Find where the given text appears and provide that cell's center as [x, y] coordinate. 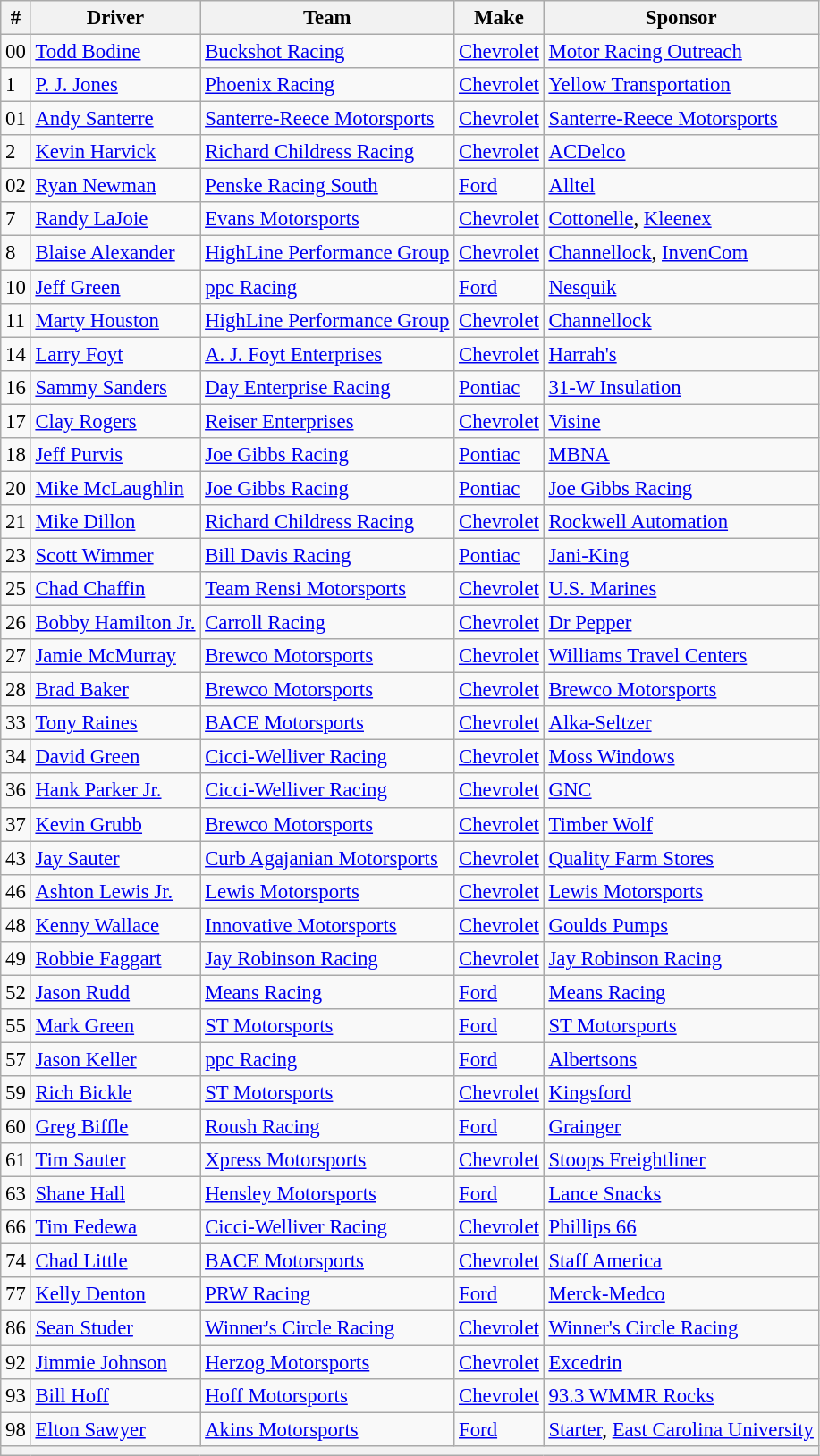
Xpress Motorsports [327, 1160]
18 [16, 455]
Sponsor [681, 18]
25 [16, 589]
Albertsons [681, 1059]
Marty Houston [115, 320]
Hoff Motorsports [327, 1395]
Make [499, 18]
34 [16, 757]
Ryan Newman [115, 186]
Kingsford [681, 1093]
Team Rensi Motorsports [327, 589]
43 [16, 858]
Herzog Motorsports [327, 1362]
Rockwell Automation [681, 522]
Todd Bodine [115, 52]
63 [16, 1194]
Harrah's [681, 354]
10 [16, 287]
59 [16, 1093]
Dr Pepper [681, 623]
11 [16, 320]
Larry Foyt [115, 354]
36 [16, 791]
66 [16, 1227]
00 [16, 52]
27 [16, 656]
Tim Sauter [115, 1160]
Mike McLaughlin [115, 488]
Jimmie Johnson [115, 1362]
Buckshot Racing [327, 52]
21 [16, 522]
Visine [681, 421]
MBNA [681, 455]
Penske Racing South [327, 186]
Roush Racing [327, 1127]
Kevin Grubb [115, 824]
Team [327, 18]
Reiser Enterprises [327, 421]
02 [16, 186]
Williams Travel Centers [681, 656]
Excedrin [681, 1362]
Andy Santerre [115, 119]
Channellock [681, 320]
Mark Green [115, 1026]
Alka-Seltzer [681, 723]
Chad Chaffin [115, 589]
Bobby Hamilton Jr. [115, 623]
Channellock, InvenCom [681, 253]
Nesquik [681, 287]
Cottonelle, Kleenex [681, 219]
92 [16, 1362]
Randy LaJoie [115, 219]
Day Enterprise Racing [327, 387]
Yellow Transportation [681, 85]
49 [16, 959]
Moss Windows [681, 757]
33 [16, 723]
Timber Wolf [681, 824]
Motor Racing Outreach [681, 52]
Lance Snacks [681, 1194]
P. J. Jones [115, 85]
PRW Racing [327, 1295]
37 [16, 824]
57 [16, 1059]
Kenny Wallace [115, 925]
Evans Motorsports [327, 219]
61 [16, 1160]
Quality Farm Stores [681, 858]
Akins Motorsports [327, 1429]
86 [16, 1328]
Goulds Pumps [681, 925]
Jason Rudd [115, 992]
David Green [115, 757]
Hank Parker Jr. [115, 791]
7 [16, 219]
74 [16, 1261]
2 [16, 152]
77 [16, 1295]
Starter, East Carolina University [681, 1429]
60 [16, 1127]
U.S. Marines [681, 589]
Chad Little [115, 1261]
Driver [115, 18]
14 [16, 354]
55 [16, 1026]
17 [16, 421]
Curb Agajanian Motorsports [327, 858]
01 [16, 119]
Jamie McMurray [115, 656]
Sean Studer [115, 1328]
Jay Sauter [115, 858]
Phillips 66 [681, 1227]
26 [16, 623]
52 [16, 992]
Greg Biffle [115, 1127]
98 [16, 1429]
Shane Hall [115, 1194]
Tony Raines [115, 723]
Bill Davis Racing [327, 555]
23 [16, 555]
Kevin Harvick [115, 152]
16 [16, 387]
A. J. Foyt Enterprises [327, 354]
Clay Rogers [115, 421]
Bill Hoff [115, 1395]
Robbie Faggart [115, 959]
Carroll Racing [327, 623]
Alltel [681, 186]
Jason Keller [115, 1059]
46 [16, 891]
# [16, 18]
Hensley Motorsports [327, 1194]
Innovative Motorsports [327, 925]
28 [16, 690]
Jani-King [681, 555]
Ashton Lewis Jr. [115, 891]
Sammy Sanders [115, 387]
Merck-Medco [681, 1295]
Mike Dillon [115, 522]
20 [16, 488]
Jeff Purvis [115, 455]
Grainger [681, 1127]
93 [16, 1395]
8 [16, 253]
1 [16, 85]
Phoenix Racing [327, 85]
93.3 WMMR Rocks [681, 1395]
48 [16, 925]
Stoops Freightliner [681, 1160]
Rich Bickle [115, 1093]
Brad Baker [115, 690]
Tim Fedewa [115, 1227]
GNC [681, 791]
ACDelco [681, 152]
Kelly Denton [115, 1295]
31-W Insulation [681, 387]
Elton Sawyer [115, 1429]
Jeff Green [115, 287]
Scott Wimmer [115, 555]
Staff America [681, 1261]
Blaise Alexander [115, 253]
